For the text-containing cell, return its midpoint in (X, Y) coordinate format. 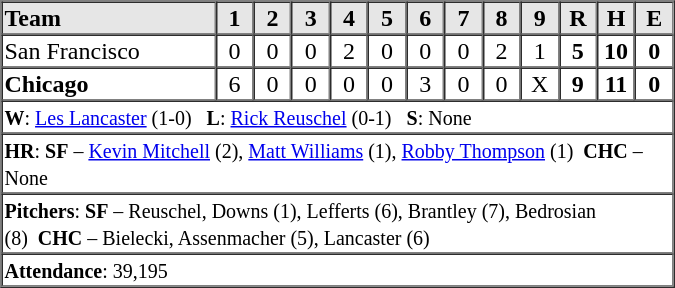
4 (349, 18)
X (540, 84)
10 (616, 50)
W: Les Lancaster (1-0) L: Rick Reuschel (0-1) S: None (338, 116)
HR: SF – Kevin Mitchell (2), Matt Williams (1), Robby Thompson (1) CHC – None (338, 164)
11 (616, 84)
7 (463, 18)
Pitchers: SF – Reuschel, Downs (1), Lefferts (6), Brantley (7), Bedrosian (8) CHC – Bielecki, Assenmacher (5), Lancaster (6) (338, 224)
Attendance: 39,195 (338, 270)
8 (501, 18)
E (654, 18)
Team (109, 18)
H (616, 18)
San Francisco (109, 50)
Chicago (109, 84)
R (578, 18)
